Return the [x, y] coordinate for the center point of the cell that contains the specified text.  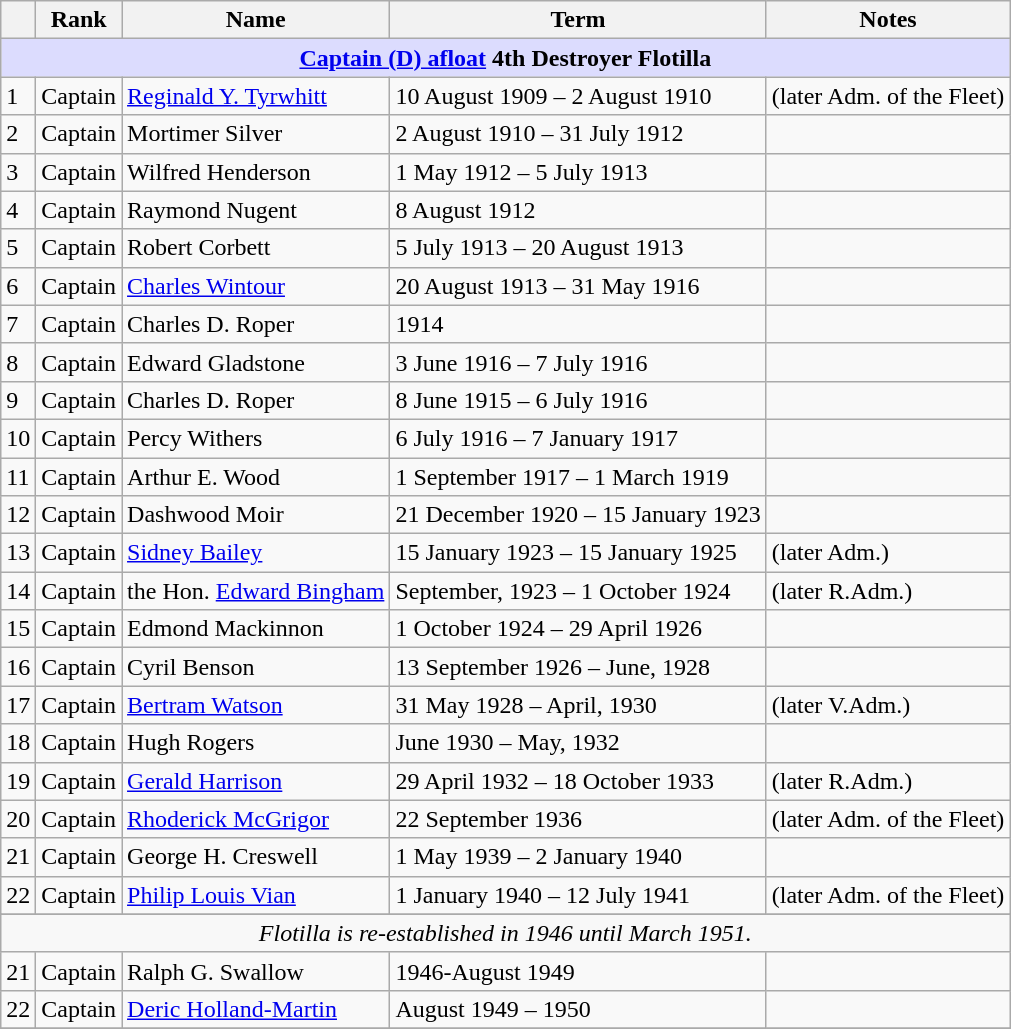
2 August 1910 – 31 July 1912 [578, 134]
2 [18, 134]
18 [18, 743]
Charles Wintour [256, 286]
8 August 1912 [578, 210]
Name [256, 20]
17 [18, 705]
10 [18, 438]
Robert Corbett [256, 248]
14 [18, 591]
Dashwood Moir [256, 515]
1 September 1917 – 1 March 1919 [578, 477]
8 June 1915 – 6 July 1916 [578, 400]
3 June 1916 – 7 July 1916 [578, 362]
Philip Louis Vian [256, 895]
Captain (D) afloat 4th Destroyer Flotilla [506, 58]
the Hon. Edward Bingham [256, 591]
1 May 1912 – 5 July 1913 [578, 172]
6 [18, 286]
9 [18, 400]
August 1949 – 1950 [578, 1009]
13 September 1926 – June, 1928 [578, 667]
1914 [578, 324]
Hugh Rogers [256, 743]
Edmond Mackinnon [256, 629]
3 [18, 172]
10 August 1909 – 2 August 1910 [578, 96]
1 October 1924 – 29 April 1926 [578, 629]
Rhoderick McGrigor [256, 819]
16 [18, 667]
15 January 1923 – 15 January 1925 [578, 553]
7 [18, 324]
22 September 1936 [578, 819]
Deric Holland-Martin [256, 1009]
1946-August 1949 [578, 971]
Gerald Harrison [256, 781]
5 July 1913 – 20 August 1913 [578, 248]
(later V.Adm.) [888, 705]
Edward Gladstone [256, 362]
Sidney Bailey [256, 553]
Rank [79, 20]
Notes [888, 20]
Reginald Y. Tyrwhitt [256, 96]
George H. Creswell [256, 857]
Term [578, 20]
Cyril Benson [256, 667]
31 May 1928 – April, 1930 [578, 705]
(later Adm.) [888, 553]
Flotilla is re-established in 1946 until March 1951. [506, 933]
Mortimer Silver [256, 134]
1 May 1939 – 2 January 1940 [578, 857]
Percy Withers [256, 438]
Raymond Nugent [256, 210]
Bertram Watson [256, 705]
Ralph G. Swallow [256, 971]
12 [18, 515]
6 July 1916 – 7 January 1917 [578, 438]
13 [18, 553]
11 [18, 477]
19 [18, 781]
21 December 1920 – 15 January 1923 [578, 515]
20 [18, 819]
Wilfred Henderson [256, 172]
4 [18, 210]
29 April 1932 – 18 October 1933 [578, 781]
15 [18, 629]
June 1930 – May, 1932 [578, 743]
1 January 1940 – 12 July 1941 [578, 895]
Arthur E. Wood [256, 477]
1 [18, 96]
20 August 1913 – 31 May 1916 [578, 286]
September, 1923 – 1 October 1924 [578, 591]
5 [18, 248]
8 [18, 362]
